Capture the cell that displays the provided text and extract its (X, Y) central coordinate. 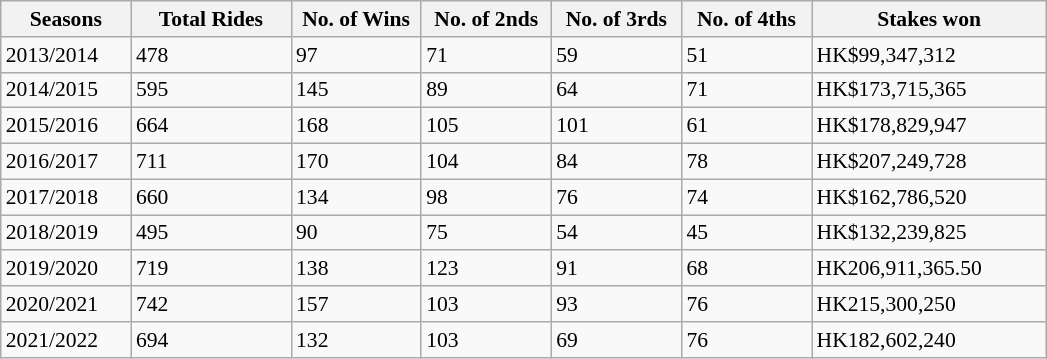
No. of 2nds (486, 19)
78 (746, 162)
742 (211, 304)
Seasons (66, 19)
595 (211, 90)
84 (616, 162)
No. of 3rds (616, 19)
HK$132,239,825 (930, 233)
134 (356, 197)
97 (356, 55)
98 (486, 197)
157 (356, 304)
2017/2018 (66, 197)
HK$162,786,520 (930, 197)
2015/2016 (66, 126)
Stakes won (930, 19)
660 (211, 197)
104 (486, 162)
HK$173,715,365 (930, 90)
2013/2014 (66, 55)
HK$99,347,312 (930, 55)
478 (211, 55)
59 (616, 55)
2018/2019 (66, 233)
HK206,911,365.50 (930, 269)
No. of Wins (356, 19)
45 (746, 233)
711 (211, 162)
2014/2015 (66, 90)
HK$178,829,947 (930, 126)
145 (356, 90)
170 (356, 162)
2020/2021 (66, 304)
694 (211, 340)
664 (211, 126)
123 (486, 269)
No. of 4ths (746, 19)
90 (356, 233)
75 (486, 233)
51 (746, 55)
105 (486, 126)
495 (211, 233)
Total Rides (211, 19)
138 (356, 269)
HK215,300,250 (930, 304)
2021/2022 (66, 340)
HK182,602,240 (930, 340)
168 (356, 126)
69 (616, 340)
74 (746, 197)
132 (356, 340)
101 (616, 126)
719 (211, 269)
68 (746, 269)
61 (746, 126)
64 (616, 90)
89 (486, 90)
2016/2017 (66, 162)
93 (616, 304)
91 (616, 269)
54 (616, 233)
HK$207,249,728 (930, 162)
2019/2020 (66, 269)
